Search for the cell housing the specified text and yield its (X, Y) center coordinate. 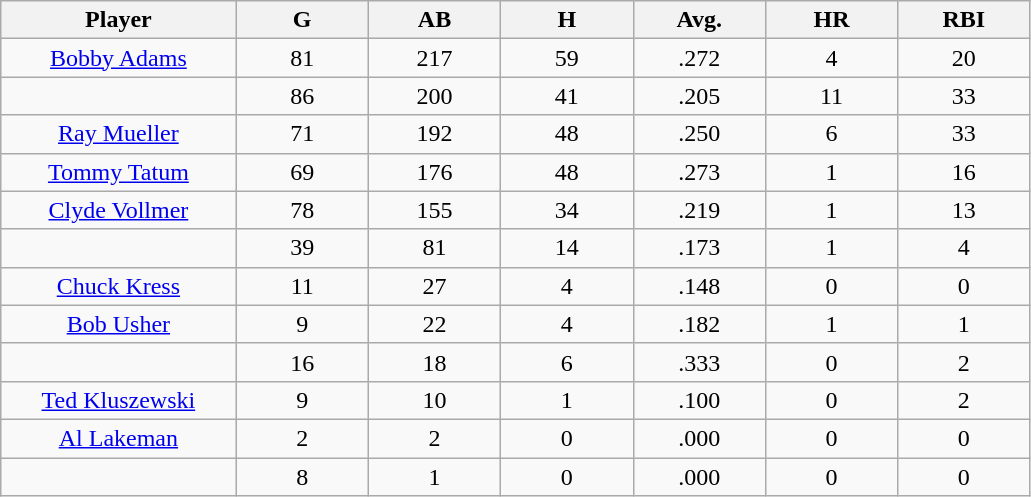
155 (434, 210)
.182 (699, 324)
Clyde Vollmer (118, 210)
.100 (699, 400)
.273 (699, 172)
217 (434, 58)
AB (434, 20)
Chuck Kress (118, 286)
Ted Kluszewski (118, 400)
13 (964, 210)
8 (302, 477)
59 (567, 58)
192 (434, 134)
G (302, 20)
.333 (699, 362)
176 (434, 172)
Player (118, 20)
22 (434, 324)
10 (434, 400)
Avg. (699, 20)
Ray Mueller (118, 134)
.173 (699, 248)
200 (434, 96)
.148 (699, 286)
.219 (699, 210)
RBI (964, 20)
86 (302, 96)
Al Lakeman (118, 438)
18 (434, 362)
71 (302, 134)
.250 (699, 134)
H (567, 20)
41 (567, 96)
20 (964, 58)
Tommy Tatum (118, 172)
HR (831, 20)
78 (302, 210)
Bob Usher (118, 324)
69 (302, 172)
27 (434, 286)
.272 (699, 58)
.205 (699, 96)
Bobby Adams (118, 58)
39 (302, 248)
34 (567, 210)
14 (567, 248)
